Find where the given text appears and provide that cell's center as (x, y) coordinate. 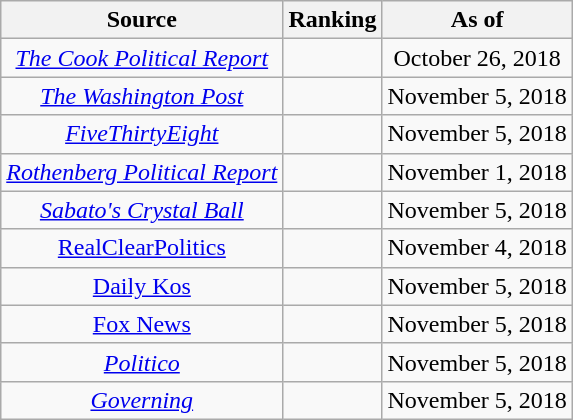
Governing (142, 400)
As of (477, 20)
Politico (142, 362)
Fox News (142, 324)
RealClearPolitics (142, 248)
November 4, 2018 (477, 248)
FiveThirtyEight (142, 134)
The Cook Political Report (142, 58)
Ranking (332, 20)
November 1, 2018 (477, 172)
The Washington Post (142, 96)
Sabato's Crystal Ball (142, 210)
October 26, 2018 (477, 58)
Rothenberg Political Report (142, 172)
Source (142, 20)
Daily Kos (142, 286)
